For the text-containing cell, return its midpoint in (X, Y) coordinate format. 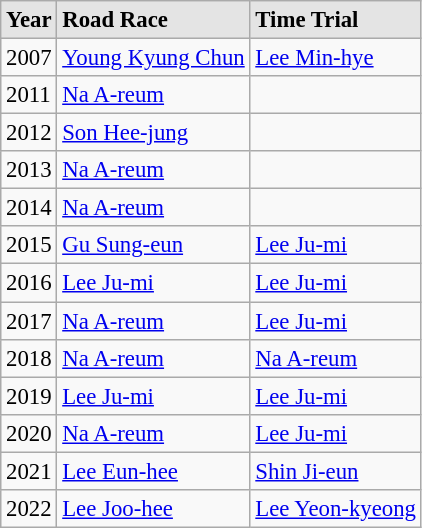
2020 (29, 433)
2007 (29, 58)
Son Hee-jung (154, 133)
Time Trial (336, 20)
2019 (29, 396)
2015 (29, 245)
Year (29, 20)
Road Race (154, 20)
Lee Eun-hee (154, 471)
2013 (29, 170)
Young Kyung Chun (154, 58)
Lee Yeon-kyeong (336, 509)
Gu Sung-eun (154, 245)
Shin Ji-eun (336, 471)
2017 (29, 321)
Lee Min-hye (336, 58)
2011 (29, 95)
2012 (29, 133)
2022 (29, 509)
Lee Joo-hee (154, 509)
2018 (29, 358)
2021 (29, 471)
2016 (29, 283)
2014 (29, 208)
